Detect which cell encompasses the target text, then output its [X, Y] center coordinate. 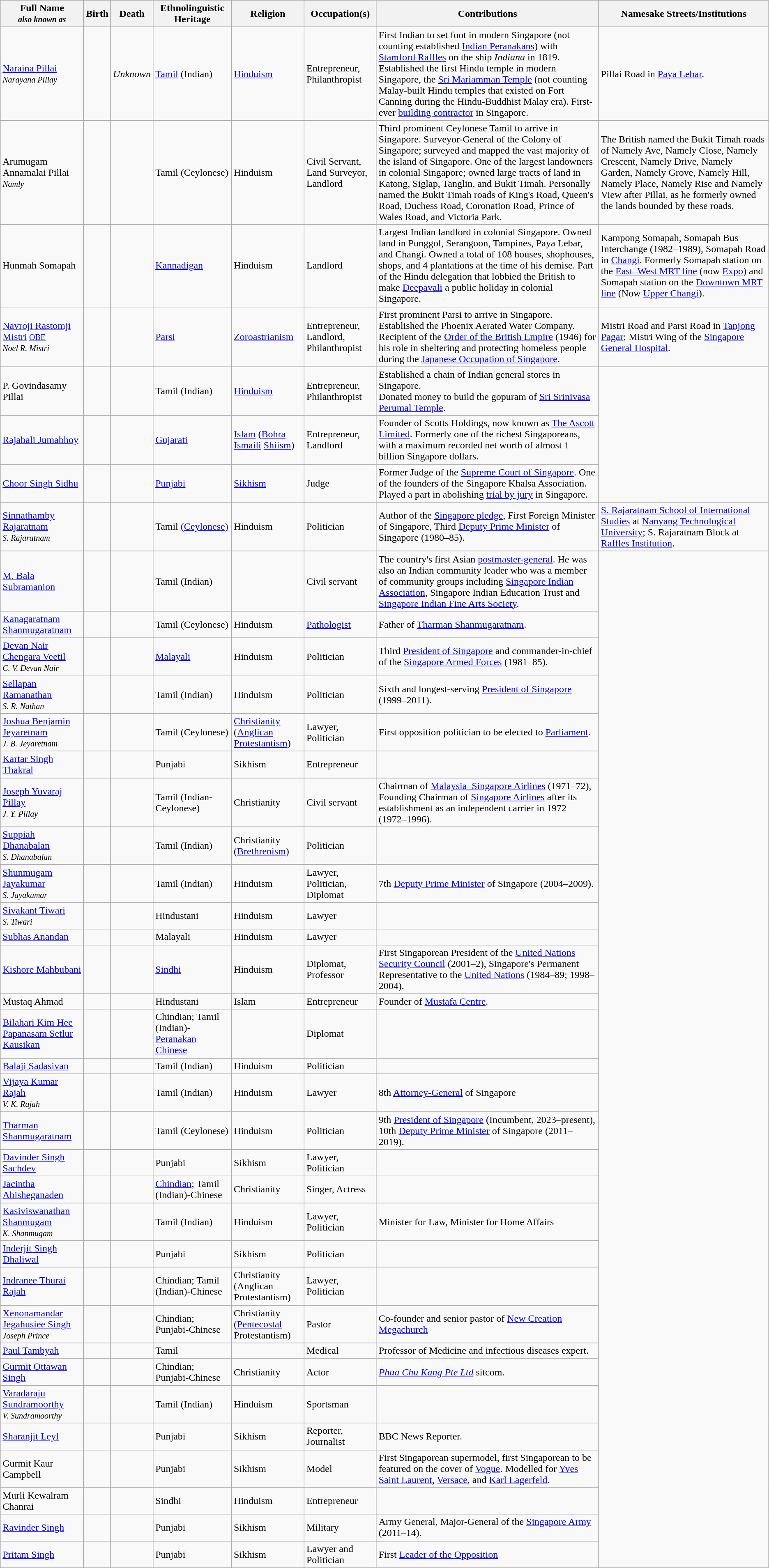
Entrepreneur, Landlord, Philanthropist [340, 337]
Minister for Law, Minister for Home Affairs [487, 1222]
Mustaq Ahmad [42, 1001]
Hunmah Somapah [42, 266]
Suppiah Dhanabalan S. Dhanabalan [42, 846]
Sellapan Ramanathan S. R. Nathan [42, 695]
Tamil (Indian-Ceylonese) [192, 802]
S. Rajaratnam School of International Studies at Nanyang Technological University; S. Rajaratnam Block at Raffles Institution. [684, 526]
Subhas Anandan [42, 937]
Joseph Yuvaraj Pillay J. Y. Pillay [42, 802]
Kasiviswanathan Shanmugam K. Shanmugam [42, 1222]
8th Attorney-General of Singapore [487, 1093]
BBC News Reporter. [487, 1436]
Naraina Pillai Narayana Pillay [42, 74]
Author of the Singapore pledge, First Foreign Minister of Singapore, Third Deputy Prime Minister of Singapore (1980–85). [487, 526]
Entrepreneur, Landlord [340, 440]
Joshua Benjamin Jeyaretnam J. B. Jeyaretnam [42, 732]
Islam (Bohra Ismaili Shiism) [268, 440]
Shunmugam Jayakumar S. Jayakumar [42, 884]
Gujarati [192, 440]
Christianity (Brethrenism) [268, 846]
Christianity (Pentecostal Protestantism) [268, 1324]
Islam [268, 1001]
Sixth and longest-serving President of Singapore (1999–2011). [487, 695]
First Singaporean supermodel, first Singaporean to be featured on the cover of Vogue. Modelled for Yves Saint Laurent, Versace, and Karl Lagerfeld. [487, 1469]
Military [340, 1527]
Actor [340, 1372]
Phua Chu Kang Pte Ltd sitcom. [487, 1372]
Pastor [340, 1324]
Sivakant Tiwari S. Tiwari [42, 916]
Gurmit Kaur Campbell [42, 1469]
Lawyer, Politician, Diplomat [340, 884]
Civil Servant, Land Surveyor, Landlord [340, 172]
Ethnolinguistic Heritage [192, 14]
Zoroastrianism [268, 337]
Sinnathamby Rajaratnam S. Rajaratnam [42, 526]
Bilahari Kim Hee Papanasam Setlur Kausikan [42, 1034]
Varadaraju Sundramoorthy V. Sundramoorthy [42, 1404]
First opposition politician to be elected to Parliament. [487, 732]
Third President of Singapore and commander-in-chief of the Singapore Armed Forces (1981–85). [487, 657]
Rajabali Jumabhoy [42, 440]
Xenonamandar Jegahusiee Singh Joseph Prince [42, 1324]
Davinder Singh Sachdev [42, 1163]
Vijaya Kumar Rajah V. K. Rajah [42, 1093]
Sportsman [340, 1404]
Founder of Mustafa Centre. [487, 1001]
First Leader of the Opposition [487, 1554]
Kartar Singh Thakral [42, 764]
Tamil [192, 1351]
Choor Singh Sidhu [42, 483]
Pillai Road in Paya Lebar. [684, 74]
Ravinder Singh [42, 1527]
Indranee Thurai Rajah [42, 1286]
Navroji Rastomji Mistri OBE Noel R. Mistri [42, 337]
Professor of Medicine and infectious diseases expert. [487, 1351]
P. Govindasamy Pillai [42, 391]
Lawyer and Politician [340, 1554]
M. Bala Subramanion [42, 581]
Arumugam Annamalai Pillai Namly [42, 172]
Balaji Sadasivan [42, 1066]
Unknown [132, 74]
Pathologist [340, 624]
Kishore Mahbubani [42, 969]
Co-founder and senior pastor of New Creation Megachurch [487, 1324]
Devan Nair Chengara Veetil C. V. Devan Nair [42, 657]
Birth [97, 14]
Gurmit Ottawan Singh [42, 1372]
Occupation(s) [340, 14]
Kannadigan [192, 266]
Contributions [487, 14]
Full Name also known as [42, 14]
Judge [340, 483]
Father of Tharman Shanmugaratnam. [487, 624]
9th President of Singapore (Incumbent, 2023–present), 10th Deputy Prime Minister of Singapore (2011–2019). [487, 1130]
Religion [268, 14]
Sharanjit Leyl [42, 1436]
7th Deputy Prime Minister of Singapore (2004–2009). [487, 884]
Established a chain of Indian general stores in Singapore. Donated money to build the gopuram of Sri Srinivasa Perumal Temple. [487, 391]
Diplomat [340, 1034]
Model [340, 1469]
Army General, Major-General of the Singapore Army (2011–14). [487, 1527]
Mistri Road and Parsi Road in Tanjong Pagar; Mistri Wing of the Singapore General Hospital. [684, 337]
Chindian; Tamil (Indian)-Peranakan Chinese [192, 1034]
Parsi [192, 337]
Pritam Singh [42, 1554]
Medical [340, 1351]
Tharman Shanmugaratnam [42, 1130]
Death [132, 14]
Landlord [340, 266]
Paul Tambyah [42, 1351]
Reporter, Journalist [340, 1436]
Jacintha Abisheganaden [42, 1189]
Singer, Actress [340, 1189]
Namesake Streets/Institutions [684, 14]
Murli Kewalram Chanrai [42, 1501]
Inderjit Singh Dhaliwal [42, 1254]
Diplomat, Professor [340, 969]
Kanagaratnam Shanmugaratnam [42, 624]
